Find where the given text appears and provide that cell's center as [x, y] coordinate. 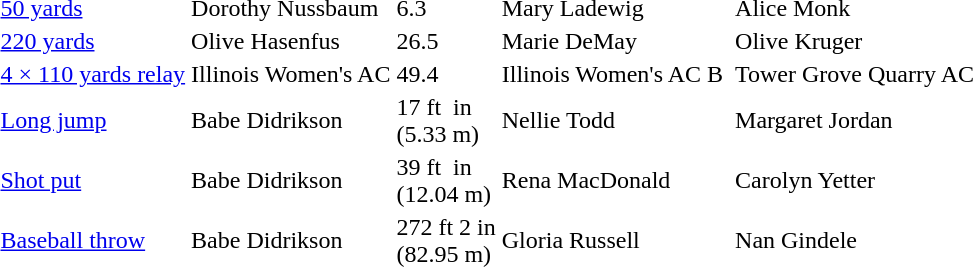
Rena MacDonald [612, 180]
Olive Hasenfus [291, 41]
Marie DeMay [612, 41]
26.5 [446, 41]
39 ft in(12.04 m) [446, 180]
17 ft in(5.33 m) [446, 120]
Nellie Todd [612, 120]
Illinois Women's AC [291, 74]
Illinois Women's AC B [612, 74]
49.4 [446, 74]
